Locate the cell with the specified text and output its (x, y) center coordinate. 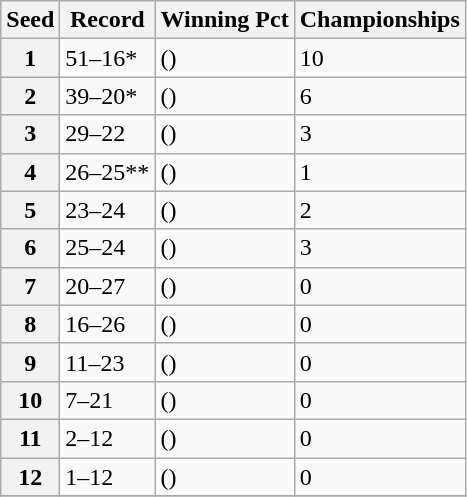
8 (30, 324)
26–25** (108, 172)
2–12 (108, 438)
25–24 (108, 248)
7 (30, 286)
9 (30, 362)
Championships (380, 20)
23–24 (108, 210)
5 (30, 210)
39–20* (108, 96)
4 (30, 172)
20–27 (108, 286)
Seed (30, 20)
1–12 (108, 477)
12 (30, 477)
7–21 (108, 400)
11–23 (108, 362)
11 (30, 438)
29–22 (108, 134)
51–16* (108, 58)
Winning Pct (224, 20)
16–26 (108, 324)
Record (108, 20)
